Detect which cell encompasses the target text, then output its (X, Y) center coordinate. 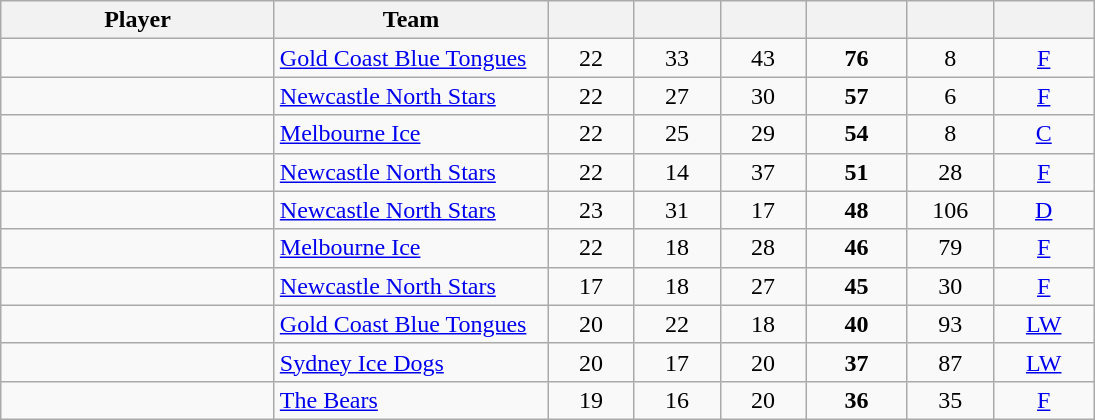
45 (856, 286)
87 (950, 362)
6 (950, 96)
40 (856, 324)
57 (856, 96)
Team (411, 20)
54 (856, 134)
31 (677, 210)
43 (763, 58)
35 (950, 400)
106 (950, 210)
46 (856, 248)
51 (856, 172)
The Bears (411, 400)
33 (677, 58)
79 (950, 248)
C (1044, 134)
19 (591, 400)
14 (677, 172)
48 (856, 210)
23 (591, 210)
16 (677, 400)
29 (763, 134)
36 (856, 400)
Sydney Ice Dogs (411, 362)
25 (677, 134)
Player (138, 20)
D (1044, 210)
76 (856, 58)
93 (950, 324)
